Detect which cell encompasses the target text, then output its (x, y) center coordinate. 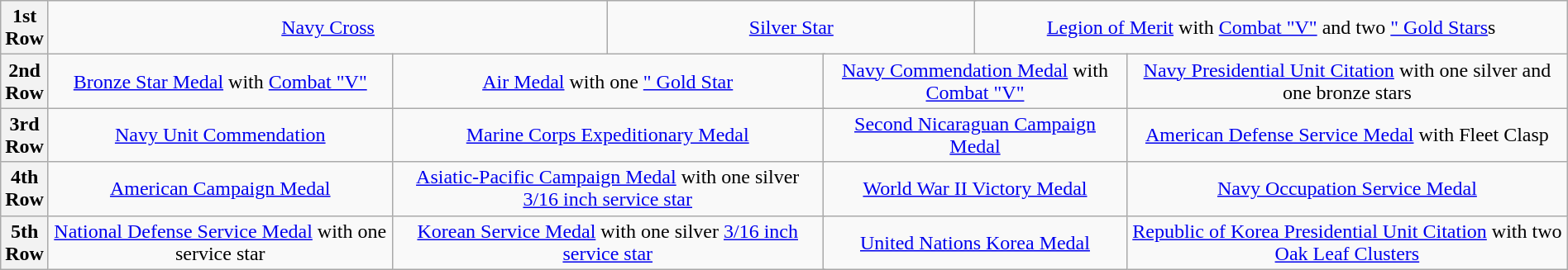
Navy Occupation Service Medal (1348, 188)
Navy Presidential Unit Citation with one silver and one bronze stars (1348, 81)
2nd Row (25, 81)
Navy Unit Commendation (220, 135)
1st Row (25, 28)
Navy Commendation Medal with Combat "V" (974, 81)
Navy Cross (327, 28)
3rd Row (25, 135)
United Nations Korea Medal (974, 243)
American Campaign Medal (220, 188)
Silver Star (791, 28)
Asiatic-Pacific Campaign Medal with one silver 3/16 inch service star (607, 188)
Marine Corps Expeditionary Medal (607, 135)
Air Medal with one " Gold Star (607, 81)
Republic of Korea Presidential Unit Citation with two Oak Leaf Clusters (1348, 243)
Korean Service Medal with one silver 3/16 inch service star (607, 243)
5th Row (25, 243)
4th Row (25, 188)
World War II Victory Medal (974, 188)
National Defense Service Medal with one service star (220, 243)
American Defense Service Medal with Fleet Clasp (1348, 135)
Legion of Merit with Combat "V" and two " Gold Starss (1271, 28)
Bronze Star Medal with Combat "V" (220, 81)
Second Nicaraguan Campaign Medal (974, 135)
